From the cell containing the given text, extract its center point as (X, Y) coordinate. 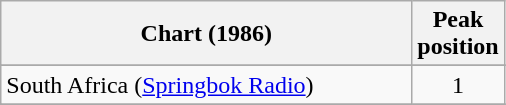
South Africa (Springbok Radio) (206, 85)
Chart (1986) (206, 34)
Peakposition (458, 34)
1 (458, 85)
